Scan for the cell matching the given text and deliver its [X, Y] coordinate at center. 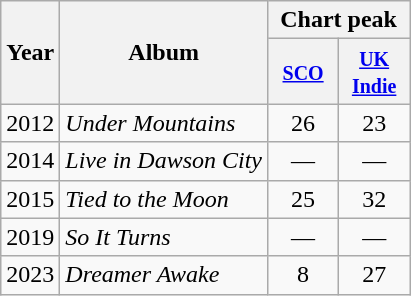
25 [304, 199]
32 [374, 199]
23 [374, 123]
SCO [304, 72]
2019 [30, 237]
27 [374, 275]
Dreamer Awake [164, 275]
Under Mountains [164, 123]
26 [304, 123]
Year [30, 52]
2014 [30, 161]
2023 [30, 275]
2015 [30, 199]
UKIndie [374, 72]
Chart peak [339, 20]
Tied to the Moon [164, 199]
2012 [30, 123]
8 [304, 275]
Album [164, 52]
Live in Dawson City [164, 161]
So It Turns [164, 237]
